Return the (x, y) coordinate for the center point of the cell that contains the specified text.  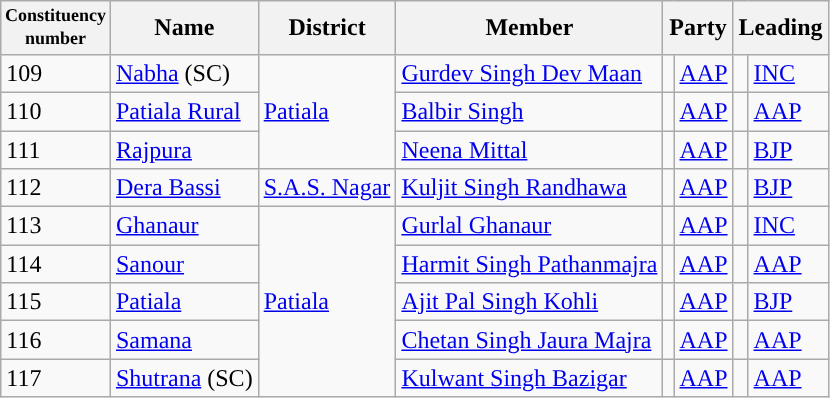
114 (56, 264)
Neena Mittal (530, 150)
Harmit Singh Pathanmajra (530, 264)
District (327, 28)
Name (184, 28)
116 (56, 340)
115 (56, 302)
Member (530, 28)
Ajit Pal Singh Kohli (530, 302)
Kulwant Singh Bazigar (530, 378)
Party (698, 28)
Balbir Singh (530, 111)
Dera Bassi (184, 188)
111 (56, 150)
110 (56, 111)
Sanour (184, 264)
109 (56, 73)
Kuljit Singh Randhawa (530, 188)
Patiala Rural (184, 111)
Samana (184, 340)
117 (56, 378)
Shutrana (SC) (184, 378)
Constituency number (56, 28)
Chetan Singh Jaura Majra (530, 340)
Nabha (SC) (184, 73)
Ghanaur (184, 226)
Rajpura (184, 150)
112 (56, 188)
S.A.S. Nagar (327, 188)
113 (56, 226)
Gurlal Ghanaur (530, 226)
Gurdev Singh Dev Maan (530, 73)
Leading (780, 28)
